Output the [X, Y] coordinate of the center of the cell containing the given text.  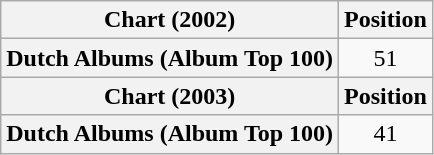
Chart (2003) [170, 96]
Chart (2002) [170, 20]
51 [386, 58]
41 [386, 134]
